Return (x, y) of the center of cell containing provided text 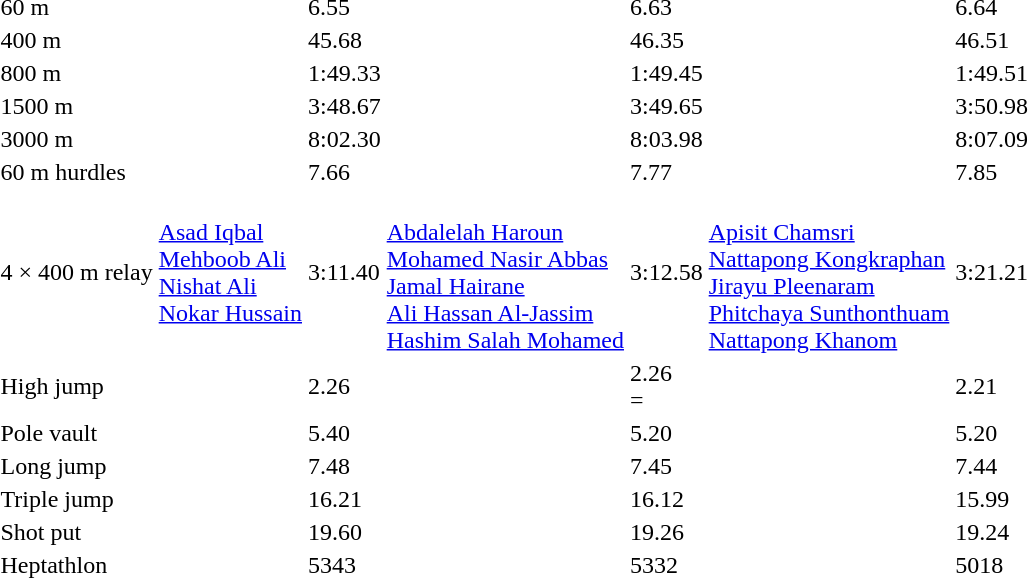
45.68 (344, 40)
46.35 (666, 40)
3:12.58 (666, 272)
16.12 (666, 499)
19.60 (344, 532)
Asad IqbalMehboob AliNishat AliNokar Hussain (230, 272)
3:49.65 (666, 106)
1:49.33 (344, 73)
5.40 (344, 433)
Abdalelah HarounMohamed Nasir AbbasJamal HairaneAli Hassan Al-JassimHashim Salah Mohamed (505, 272)
5.20 (666, 433)
7.66 (344, 172)
1:49.45 (666, 73)
7.77 (666, 172)
7.45 (666, 466)
2.26 (344, 386)
Apisit ChamsriNattapong KongkraphanJirayu PleenaramPhitchaya SunthonthuamNattapong Khanom (829, 272)
3:11.40 (344, 272)
8:03.98 (666, 139)
3:48.67 (344, 106)
7.48 (344, 466)
2.26= (666, 386)
8:02.30 (344, 139)
16.21 (344, 499)
19.26 (666, 532)
